Provide the [x, y] coordinate of the cell's center where the given text is located.  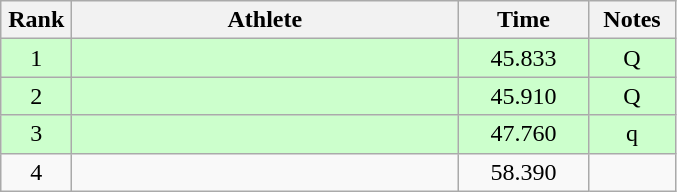
Athlete [265, 20]
3 [36, 134]
4 [36, 172]
Time [524, 20]
45.833 [524, 58]
q [632, 134]
47.760 [524, 134]
58.390 [524, 172]
2 [36, 96]
1 [36, 58]
Notes [632, 20]
Rank [36, 20]
45.910 [524, 96]
